Return (x, y) of the center of cell containing provided text 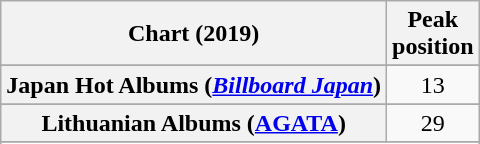
Japan Hot Albums (Billboard Japan) (194, 85)
13 (433, 85)
Chart (2019) (194, 34)
29 (433, 123)
Peakposition (433, 34)
Lithuanian Albums (AGATA) (194, 123)
